Pinpoint the cell where the given text exists, returning its [x, y] midpoint coordinate. 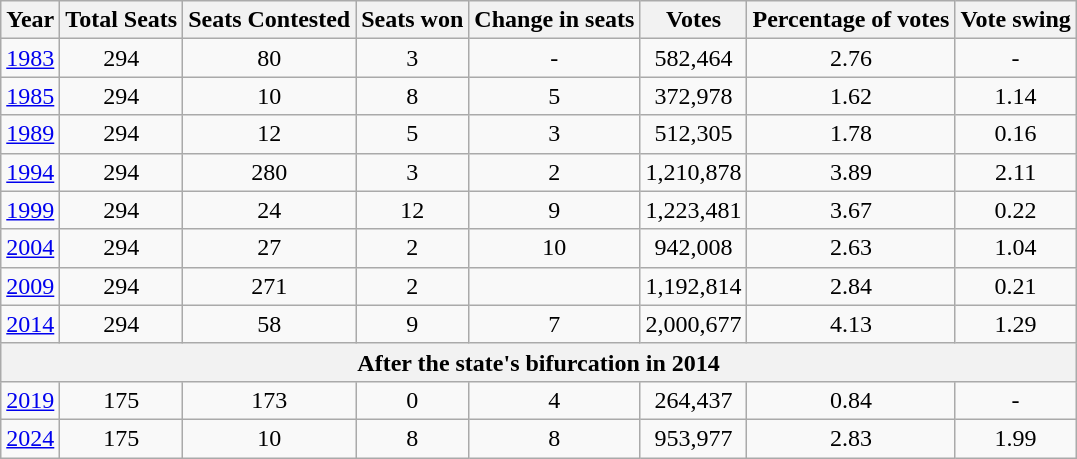
Vote swing [1016, 20]
1989 [30, 134]
2.11 [1016, 172]
2014 [30, 324]
512,305 [694, 134]
1985 [30, 96]
271 [270, 286]
80 [270, 58]
Year [30, 20]
2019 [30, 400]
Seats Contested [270, 20]
0.22 [1016, 210]
3.67 [851, 210]
582,464 [694, 58]
1.14 [1016, 96]
58 [270, 324]
1,210,878 [694, 172]
942,008 [694, 248]
Seats won [412, 20]
1.78 [851, 134]
Votes [694, 20]
2.63 [851, 248]
2004 [30, 248]
1983 [30, 58]
Total Seats [122, 20]
0.21 [1016, 286]
1.62 [851, 96]
24 [270, 210]
0.84 [851, 400]
4 [554, 400]
0 [412, 400]
7 [554, 324]
372,978 [694, 96]
1999 [30, 210]
1.99 [1016, 438]
280 [270, 172]
After the state's bifurcation in 2014 [539, 362]
1,223,481 [694, 210]
0.16 [1016, 134]
2,000,677 [694, 324]
1,192,814 [694, 286]
2009 [30, 286]
2.84 [851, 286]
2.76 [851, 58]
2024 [30, 438]
1.04 [1016, 248]
3.89 [851, 172]
1994 [30, 172]
2.83 [851, 438]
4.13 [851, 324]
Percentage of votes [851, 20]
173 [270, 400]
953,977 [694, 438]
1.29 [1016, 324]
264,437 [694, 400]
27 [270, 248]
Change in seats [554, 20]
